Pinpoint the cell where the given text exists, returning its [X, Y] midpoint coordinate. 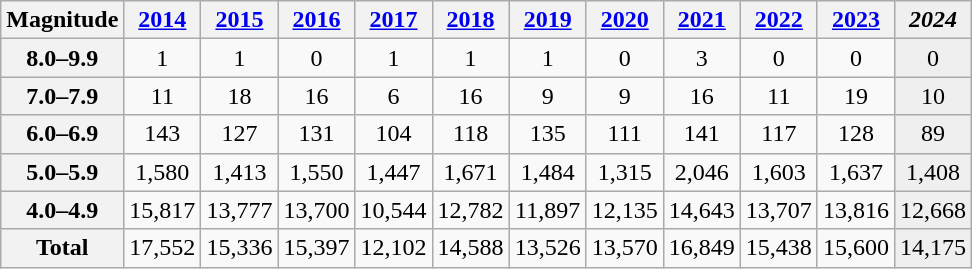
4.0–4.9 [62, 210]
1,315 [624, 172]
12,135 [624, 210]
1,603 [778, 172]
5.0–5.9 [62, 172]
14,588 [470, 248]
14,175 [932, 248]
13,777 [240, 210]
135 [548, 134]
10,544 [394, 210]
127 [240, 134]
6.0–6.9 [62, 134]
1,408 [932, 172]
16,849 [702, 248]
15,438 [778, 248]
2,046 [702, 172]
19 [856, 96]
89 [932, 134]
13,570 [624, 248]
1,671 [470, 172]
15,397 [316, 248]
13,526 [548, 248]
1,447 [394, 172]
118 [470, 134]
17,552 [162, 248]
13,700 [316, 210]
10 [932, 96]
1,413 [240, 172]
2015 [240, 20]
1,637 [856, 172]
15,336 [240, 248]
2014 [162, 20]
2022 [778, 20]
1,550 [316, 172]
2024 [932, 20]
117 [778, 134]
8.0–9.9 [62, 58]
3 [702, 58]
131 [316, 134]
13,707 [778, 210]
2019 [548, 20]
2020 [624, 20]
2021 [702, 20]
128 [856, 134]
13,816 [856, 210]
12,102 [394, 248]
104 [394, 134]
18 [240, 96]
Total [62, 248]
1,484 [548, 172]
15,817 [162, 210]
7.0–7.9 [62, 96]
11,897 [548, 210]
14,643 [702, 210]
2018 [470, 20]
Magnitude [62, 20]
2016 [316, 20]
1,580 [162, 172]
12,668 [932, 210]
15,600 [856, 248]
12,782 [470, 210]
6 [394, 96]
141 [702, 134]
2017 [394, 20]
143 [162, 134]
2023 [856, 20]
111 [624, 134]
